Return the [x, y] coordinate for the center point of the cell that contains the specified text.  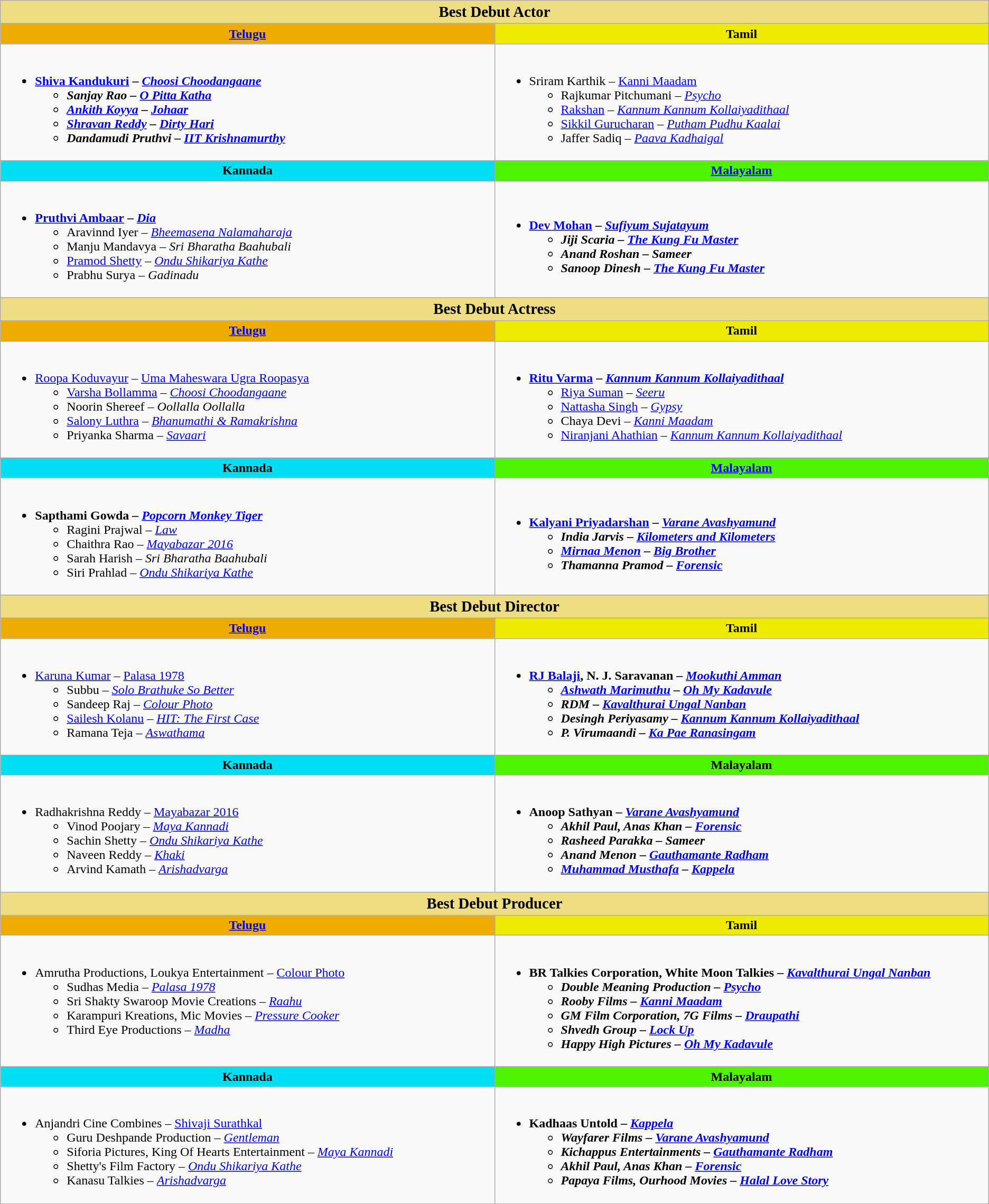
Radhakrishna Reddy – Mayabazar 2016Vinod Poojary – Maya KannadiSachin Shetty – Ondu Shikariya KatheNaveen Reddy – KhakiArvind Kamath – Arishadvarga [247, 834]
Best Debut Director [494, 606]
Best Debut Actor [494, 12]
Shiva Kandukuri – Choosi ChoodangaaneSanjay Rao – O Pitta KathaAnkith Koyya – JohaarShravan Reddy – Dirty HariDandamudi Pruthvi – IIT Krishnamurthy [247, 103]
Kalyani Priyadarshan – Varane AvashyamundIndia Jarvis – Kilometers and KilometersMirnaa Menon – Big BrotherThamanna Pramod – Forensic [742, 536]
Best Debut Actress [494, 309]
Best Debut Producer [494, 904]
Dev Mohan – Sufiyum SujatayumJiji Scaria – The Kung Fu MasterAnand Roshan – SameerSanoop Dinesh – The Kung Fu Master [742, 239]
Anoop Sathyan – Varane AvashyamundAkhil Paul, Anas Khan – ForensicRasheed Parakka – SameerAnand Menon – Gauthamante RadhamMuhammad Musthafa – Kappela [742, 834]
Karuna Kumar – Palasa 1978Subbu – Solo Brathuke So BetterSandeep Raj – Colour PhotoSailesh Kolanu – HIT: The First CaseRamana Teja – Aswathama [247, 697]
